Provide the [X, Y] coordinate of the cell's center where the given text is located.  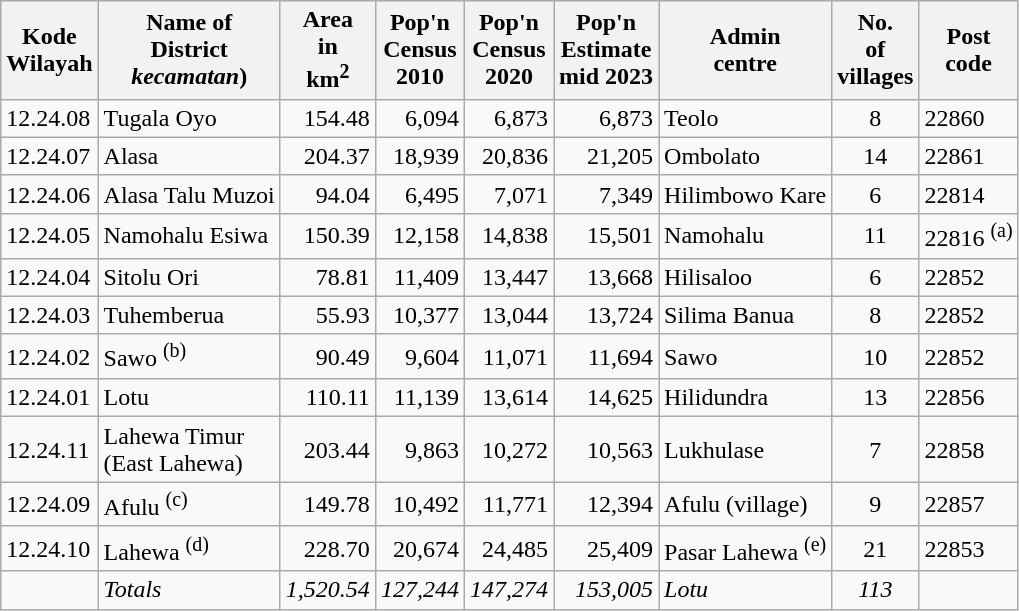
12.24.06 [50, 194]
14,838 [508, 236]
13 [876, 398]
6,495 [420, 194]
204.37 [328, 156]
22860 [968, 118]
Afulu (village) [746, 504]
Area in km2 [328, 50]
20,674 [420, 548]
22856 [968, 398]
12.24.02 [50, 356]
9,604 [420, 356]
153,005 [606, 590]
12.24.08 [50, 118]
Alasa [189, 156]
22857 [968, 504]
Namohalu Esiwa [189, 236]
Tugala Oyo [189, 118]
22816 (a) [968, 236]
13,724 [606, 315]
90.49 [328, 356]
Tuhemberua [189, 315]
Hilisaloo [746, 277]
13,447 [508, 277]
25,409 [606, 548]
110.11 [328, 398]
12.24.09 [50, 504]
1,520.54 [328, 590]
12.24.01 [50, 398]
55.93 [328, 315]
12.24.11 [50, 450]
11,139 [420, 398]
15,501 [606, 236]
12.24.05 [50, 236]
228.70 [328, 548]
Silima Banua [746, 315]
127,244 [420, 590]
Teolo [746, 118]
13,668 [606, 277]
Lukhulase [746, 450]
Ombolato [746, 156]
Alasa Talu Muzoi [189, 194]
Admin centre [746, 50]
12,394 [606, 504]
13,614 [508, 398]
24,485 [508, 548]
7 [876, 450]
No.ofvillages [876, 50]
147,274 [508, 590]
113 [876, 590]
12.24.10 [50, 548]
21 [876, 548]
Sawo [746, 356]
Hilimbowo Kare [746, 194]
12.24.07 [50, 156]
7,349 [606, 194]
Totals [189, 590]
14,625 [606, 398]
Lahewa Timur (East Lahewa) [189, 450]
11,771 [508, 504]
22814 [968, 194]
14 [876, 156]
Pop'nCensus2020 [508, 50]
11,071 [508, 356]
12,158 [420, 236]
Sawo (b) [189, 356]
Kode Wilayah [50, 50]
Lahewa (d) [189, 548]
10,272 [508, 450]
11 [876, 236]
Pop'nEstimatemid 2023 [606, 50]
Sitolu Ori [189, 277]
7,071 [508, 194]
149.78 [328, 504]
18,939 [420, 156]
Afulu (c) [189, 504]
20,836 [508, 156]
13,044 [508, 315]
22858 [968, 450]
12.24.04 [50, 277]
Postcode [968, 50]
94.04 [328, 194]
12.24.03 [50, 315]
Pasar Lahewa (e) [746, 548]
10,492 [420, 504]
9,863 [420, 450]
10,377 [420, 315]
10,563 [606, 450]
22853 [968, 548]
21,205 [606, 156]
11,694 [606, 356]
Namohalu [746, 236]
9 [876, 504]
154.48 [328, 118]
22861 [968, 156]
150.39 [328, 236]
6,094 [420, 118]
Hilidundra [746, 398]
10 [876, 356]
Name ofDistrictkecamatan) [189, 50]
78.81 [328, 277]
11,409 [420, 277]
203.44 [328, 450]
Pop'nCensus2010 [420, 50]
